Return (X, Y) of the center of cell containing provided text 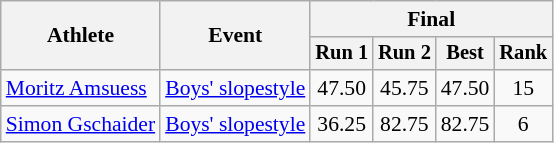
45.75 (404, 88)
Simon Gschaider (80, 124)
36.25 (342, 124)
Run 2 (404, 54)
15 (523, 88)
Best (466, 54)
Athlete (80, 36)
Moritz Amsuess (80, 88)
Run 1 (342, 54)
6 (523, 124)
Rank (523, 54)
Event (235, 36)
Final (431, 19)
